Capture the cell that displays the provided text and extract its (x, y) central coordinate. 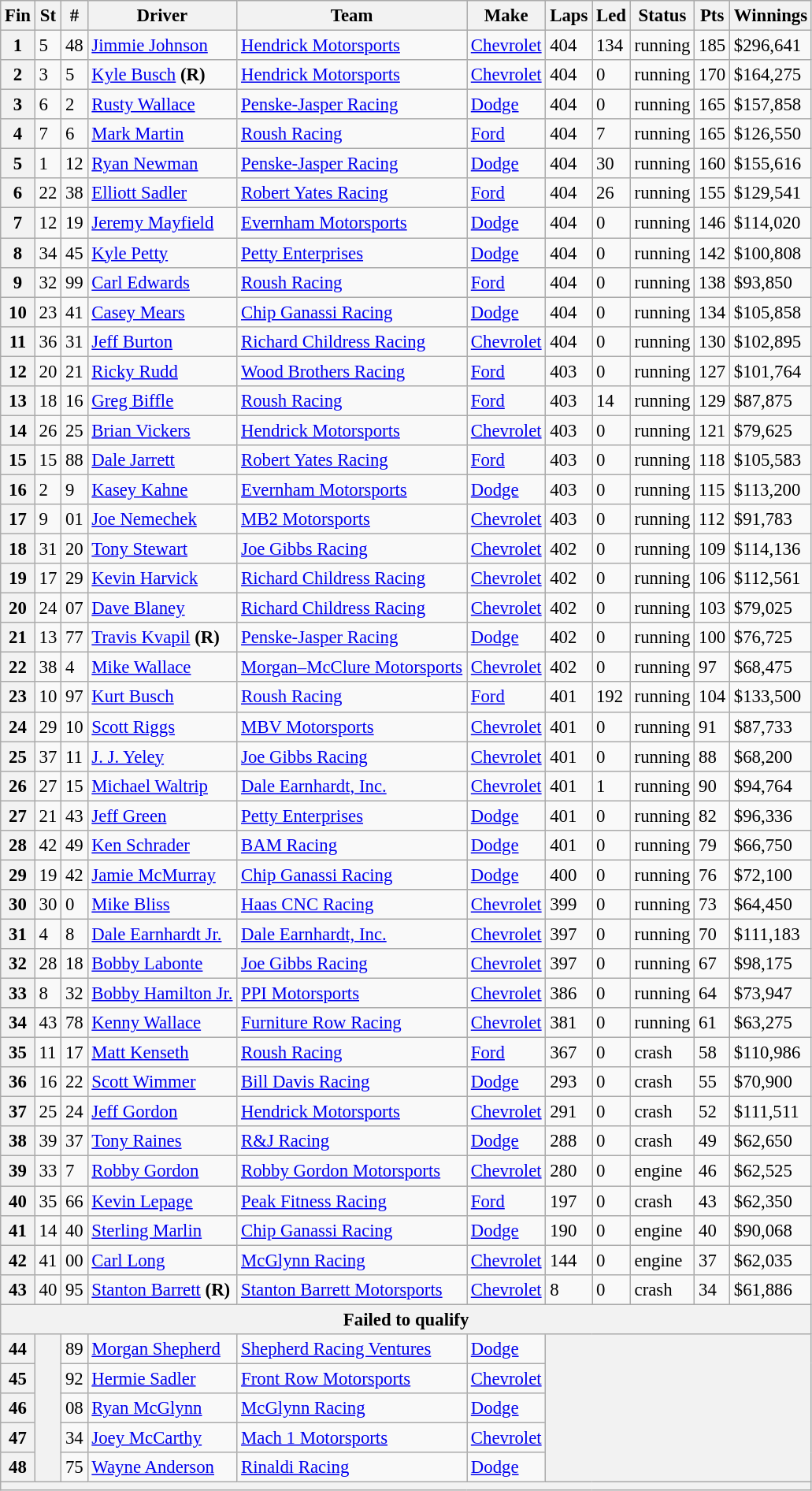
00 (74, 1260)
$62,525 (770, 1171)
Stanton Barrett Motorsports (352, 1289)
190 (569, 1230)
$100,808 (770, 253)
Kenny Wallace (162, 1023)
$87,875 (770, 401)
$111,511 (770, 1112)
$155,616 (770, 164)
Matt Kenseth (162, 1053)
$79,025 (770, 608)
St (47, 16)
Led (611, 16)
106 (712, 578)
44 (18, 1349)
Kasey Kahne (162, 489)
55 (712, 1082)
79 (712, 846)
Tony Raines (162, 1142)
01 (74, 519)
155 (712, 193)
Laps (569, 16)
100 (712, 638)
Scott Riggs (162, 727)
$76,725 (770, 638)
$73,947 (770, 994)
367 (569, 1053)
BAM Racing (352, 846)
160 (712, 164)
$66,750 (770, 846)
Joe Nemechek (162, 519)
Wood Brothers Racing (352, 371)
$63,275 (770, 1023)
Shepherd Racing Ventures (352, 1349)
386 (569, 994)
$114,020 (770, 223)
$62,650 (770, 1142)
104 (712, 697)
Jeff Gordon (162, 1112)
Peak Fitness Racing (352, 1201)
77 (74, 638)
Morgan Shepherd (162, 1349)
$93,850 (770, 282)
67 (712, 964)
$94,764 (770, 786)
Wayne Anderson (162, 1467)
$129,541 (770, 193)
76 (712, 875)
170 (712, 75)
58 (712, 1053)
Bill Davis Racing (352, 1082)
$164,275 (770, 75)
82 (712, 816)
Pts (712, 16)
Kevin Lepage (162, 1201)
70 (712, 934)
121 (712, 430)
# (74, 16)
61 (712, 1023)
$79,625 (770, 430)
Kyle Petty (162, 253)
$105,583 (770, 460)
Carl Long (162, 1260)
Elliott Sadler (162, 193)
89 (74, 1349)
$126,550 (770, 134)
Jimmie Johnson (162, 46)
$64,450 (770, 905)
127 (712, 371)
$101,764 (770, 371)
Bobby Hamilton Jr. (162, 994)
52 (712, 1112)
J. J. Yeley (162, 757)
Michael Waltrip (162, 786)
293 (569, 1082)
Jamie McMurray (162, 875)
Furniture Row Racing (352, 1023)
Rusty Wallace (162, 105)
Ken Schrader (162, 846)
103 (712, 608)
$105,858 (770, 312)
Hermie Sadler (162, 1378)
78 (74, 1023)
Team (352, 16)
Front Row Motorsports (352, 1378)
$157,858 (770, 105)
$102,895 (770, 341)
$111,183 (770, 934)
138 (712, 282)
MBV Motorsports (352, 727)
185 (712, 46)
$296,641 (770, 46)
Greg Biffle (162, 401)
73 (712, 905)
192 (611, 697)
R&J Racing (352, 1142)
$72,100 (770, 875)
Travis Kvapil (R) (162, 638)
$96,336 (770, 816)
130 (712, 341)
95 (74, 1289)
Joey McCarthy (162, 1437)
Brian Vickers (162, 430)
Mach 1 Motorsports (352, 1437)
90 (712, 786)
129 (712, 401)
Driver (162, 16)
Ricky Rudd (162, 371)
64 (712, 994)
381 (569, 1023)
Sterling Marlin (162, 1230)
Mike Bliss (162, 905)
Make (506, 16)
$90,068 (770, 1230)
Failed to qualify (406, 1319)
08 (74, 1408)
Casey Mears (162, 312)
Fin (18, 16)
$98,175 (770, 964)
Rinaldi Racing (352, 1467)
07 (74, 608)
Dale Earnhardt Jr. (162, 934)
280 (569, 1171)
Dave Blaney (162, 608)
115 (712, 489)
291 (569, 1112)
$113,200 (770, 489)
$62,350 (770, 1201)
Kevin Harvick (162, 578)
Bobby Labonte (162, 964)
Carl Edwards (162, 282)
Kyle Busch (R) (162, 75)
$68,475 (770, 667)
$114,136 (770, 549)
$61,886 (770, 1289)
109 (712, 549)
$110,986 (770, 1053)
75 (74, 1467)
Mike Wallace (162, 667)
Jeff Burton (162, 341)
Kurt Busch (162, 697)
112 (712, 519)
Ryan Newman (162, 164)
Jeremy Mayfield (162, 223)
Tony Stewart (162, 549)
91 (712, 727)
Stanton Barrett (R) (162, 1289)
Haas CNC Racing (352, 905)
PPI Motorsports (352, 994)
$70,900 (770, 1082)
288 (569, 1142)
197 (569, 1201)
Ryan McGlynn (162, 1408)
Jeff Green (162, 816)
118 (712, 460)
$133,500 (770, 697)
Mark Martin (162, 134)
Status (662, 16)
$62,035 (770, 1260)
Robby Gordon (162, 1171)
47 (18, 1437)
99 (74, 282)
399 (569, 905)
Scott Wimmer (162, 1082)
$87,733 (770, 727)
$91,783 (770, 519)
$68,200 (770, 757)
142 (712, 253)
146 (712, 223)
MB2 Motorsports (352, 519)
$112,561 (770, 578)
400 (569, 875)
Winnings (770, 16)
92 (74, 1378)
66 (74, 1201)
Morgan–McClure Motorsports (352, 667)
144 (569, 1260)
Dale Jarrett (162, 460)
Robby Gordon Motorsports (352, 1171)
